Provide the [x, y] coordinate of the cell's center where the given text is located.  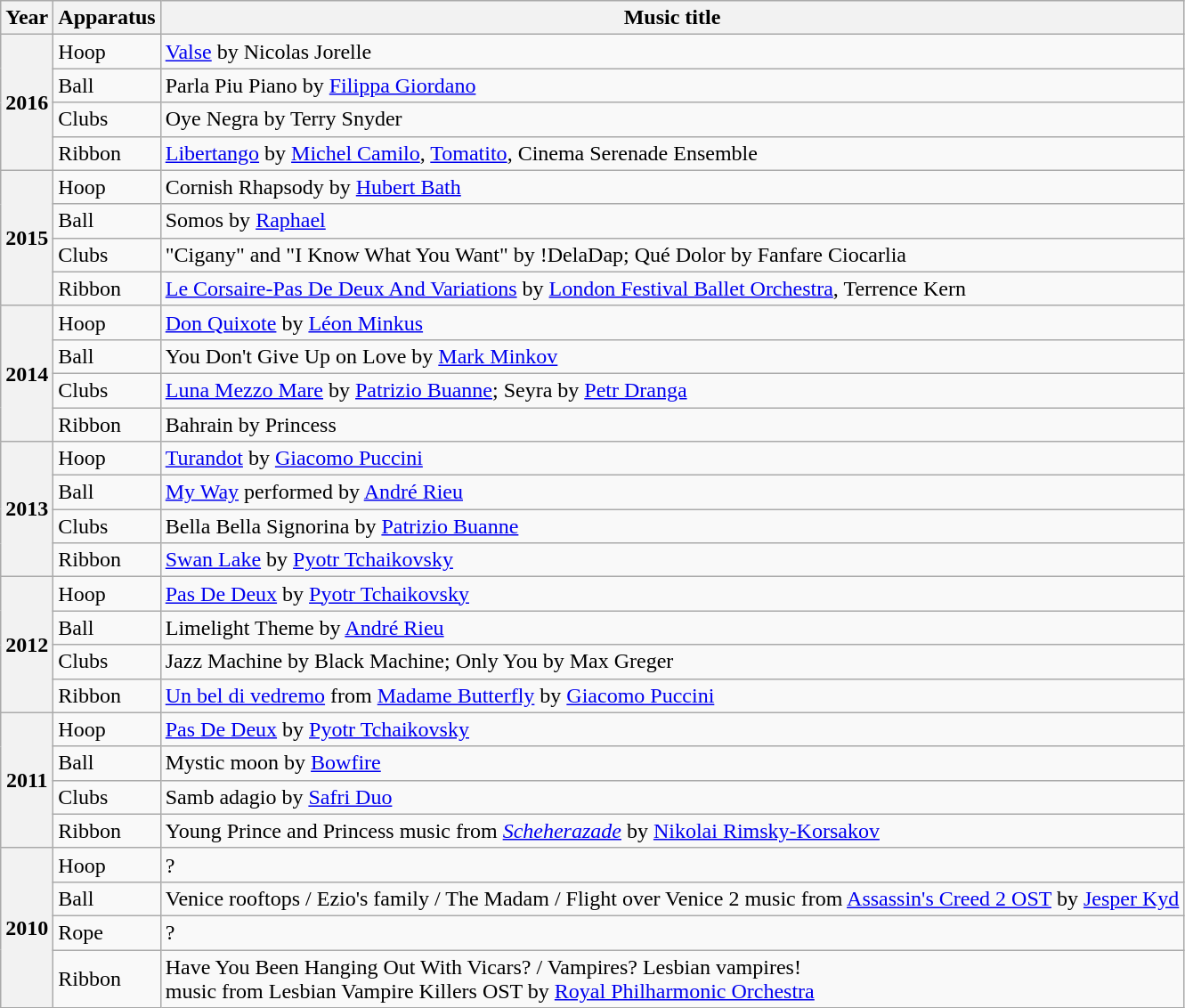
You Don't Give Up on Love by Mark Minkov [672, 356]
Turandot by Giacomo Puccini [672, 459]
2015 [27, 238]
Oye Negra by Terry Snyder [672, 119]
Rope [107, 932]
Apparatus [107, 18]
Music title [672, 18]
Don Quixote by Léon Minkus [672, 322]
Swan Lake by Pyotr Tchaikovsky [672, 560]
Bella Bella Signorina by Patrizio Buanne [672, 526]
Somos by Raphael [672, 221]
Libertango by Michel Camilo, Tomatito, Cinema Serenade Ensemble [672, 153]
Samb adagio by Safri Duo [672, 797]
2016 [27, 102]
Mystic moon by Bowfire [672, 763]
Young Prince and Princess music from Scheherazade by Nikolai Rimsky-Korsakov [672, 831]
Bahrain by Princess [672, 425]
Limelight Theme by André Rieu [672, 628]
My Way performed by André Rieu [672, 492]
2012 [27, 645]
Venice rooftops / Ezio's family / The Madam / Flight over Venice 2 music from Assassin's Creed 2 OST by Jesper Kyd [672, 898]
Luna Mezzo Mare by Patrizio Buanne; Seyra by Petr Dranga [672, 390]
Un bel di vedremo from Madame Butterfly by Giacomo Puccini [672, 695]
Jazz Machine by Black Machine; Only You by Max Greger [672, 662]
"Cigany" and "I Know What You Want" by !DelaDap; Qué Dolor by Fanfare Ciocarlia [672, 255]
2011 [27, 780]
Have You Been Hanging Out With Vicars? / Vampires? Lesbian vampires! music from Lesbian Vampire Killers OST by Royal Philharmonic Orchestra [672, 978]
2013 [27, 509]
Parla Piu Piano by Filippa Giordano [672, 85]
2010 [27, 928]
Cornish Rhapsody by Hubert Bath [672, 187]
2014 [27, 373]
Year [27, 18]
Le Corsaire-Pas De Deux And Variations by London Festival Ballet Orchestra, Terrence Kern [672, 289]
Valse by Nicolas Jorelle [672, 52]
